Output the (X, Y) coordinate of the center of the cell containing the given text.  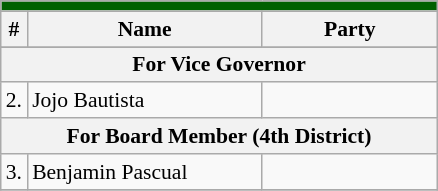
Benjamin Pascual (144, 172)
Name (144, 29)
For Board Member (4th District) (220, 136)
3. (14, 172)
Jojo Bautista (144, 101)
Party (350, 29)
2. (14, 101)
# (14, 29)
For Vice Governor (220, 65)
